Search for the cell housing the specified text and yield its [x, y] center coordinate. 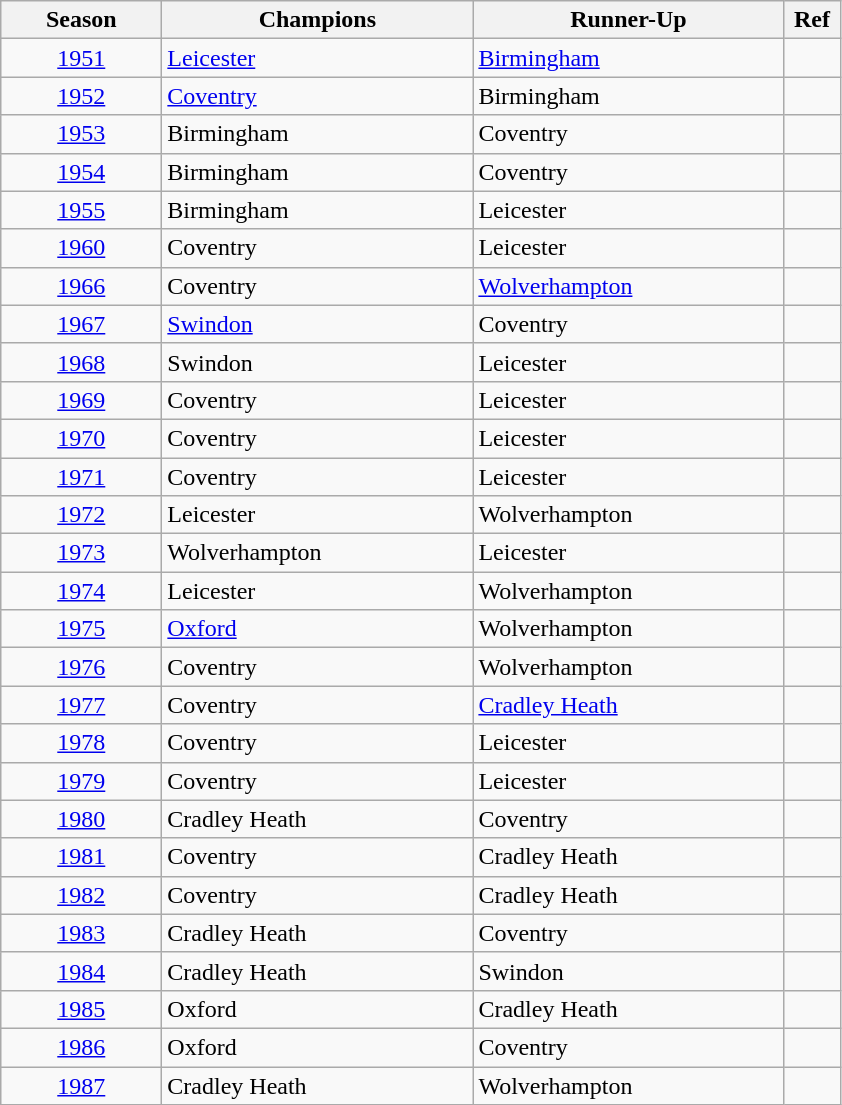
Champions [318, 20]
1966 [82, 286]
1986 [82, 1047]
1953 [82, 134]
1987 [82, 1085]
1977 [82, 705]
1954 [82, 172]
1951 [82, 58]
1975 [82, 629]
1967 [82, 324]
1978 [82, 743]
1960 [82, 248]
Runner-Up [628, 20]
1952 [82, 96]
1974 [82, 591]
1955 [82, 210]
1973 [82, 553]
1970 [82, 438]
1982 [82, 895]
1985 [82, 1009]
1971 [82, 477]
1983 [82, 933]
1980 [82, 819]
Ref [812, 20]
1968 [82, 362]
1969 [82, 400]
1984 [82, 971]
1972 [82, 515]
1976 [82, 667]
Season [82, 20]
1981 [82, 857]
1979 [82, 781]
